Return the (X, Y) coordinate for the center point of the cell that contains the specified text.  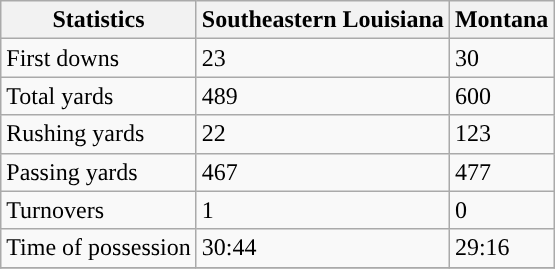
0 (501, 210)
Southeastern Louisiana (322, 20)
1 (322, 210)
489 (322, 96)
Montana (501, 20)
467 (322, 172)
477 (501, 172)
22 (322, 134)
30 (501, 58)
Total yards (99, 96)
23 (322, 58)
First downs (99, 58)
123 (501, 134)
30:44 (322, 248)
600 (501, 96)
29:16 (501, 248)
Rushing yards (99, 134)
Passing yards (99, 172)
Time of possession (99, 248)
Statistics (99, 20)
Turnovers (99, 210)
